Return the (x, y) coordinate for the center point of the cell that contains the specified text.  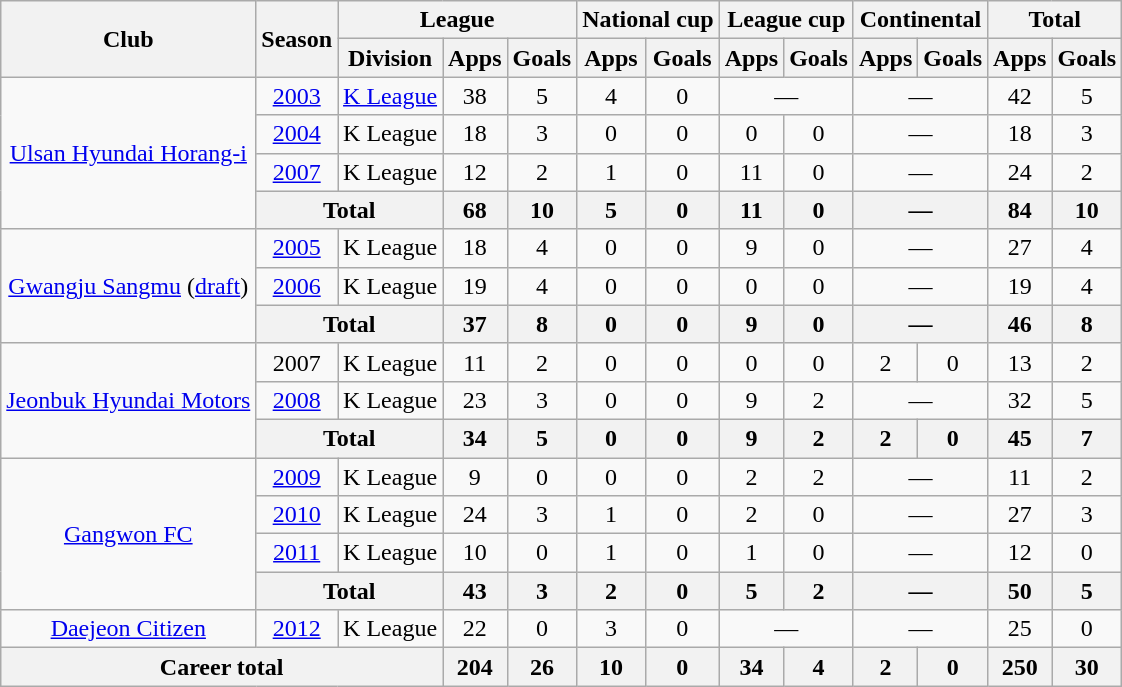
2011 (297, 553)
Gangwon FC (128, 534)
25 (1020, 629)
2008 (297, 400)
38 (475, 96)
7 (1087, 438)
Jeonbuk Hyundai Motors (128, 400)
22 (475, 629)
50 (1020, 591)
46 (1020, 324)
Ulsan Hyundai Horang-i (128, 153)
250 (1020, 667)
Season (297, 39)
2004 (297, 134)
League cup (786, 20)
204 (475, 667)
League (458, 20)
30 (1087, 667)
42 (1020, 96)
Daejeon Citizen (128, 629)
32 (1020, 400)
37 (475, 324)
Club (128, 39)
26 (542, 667)
84 (1020, 210)
2009 (297, 477)
National cup (648, 20)
Gwangju Sangmu (draft) (128, 286)
43 (475, 591)
2010 (297, 515)
2012 (297, 629)
13 (1020, 362)
Continental (920, 20)
23 (475, 400)
Division (390, 58)
68 (475, 210)
45 (1020, 438)
2003 (297, 96)
2005 (297, 248)
2006 (297, 286)
Career total (222, 667)
